Provide the (X, Y) coordinate of the cell's center where the given text is located.  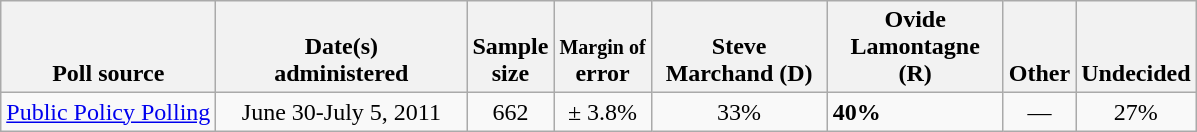
33% (739, 112)
± 3.8% (602, 112)
662 (510, 112)
Other (1039, 47)
SteveMarchand (D) (739, 47)
Poll source (108, 47)
June 30-July 5, 2011 (342, 112)
OvideLamontagne (R) (915, 47)
40% (915, 112)
Margin oferror (602, 47)
Undecided (1136, 47)
Date(s)administered (342, 47)
— (1039, 112)
Public Policy Polling (108, 112)
27% (1136, 112)
Samplesize (510, 47)
